From the cell containing the given text, extract its center point as (X, Y) coordinate. 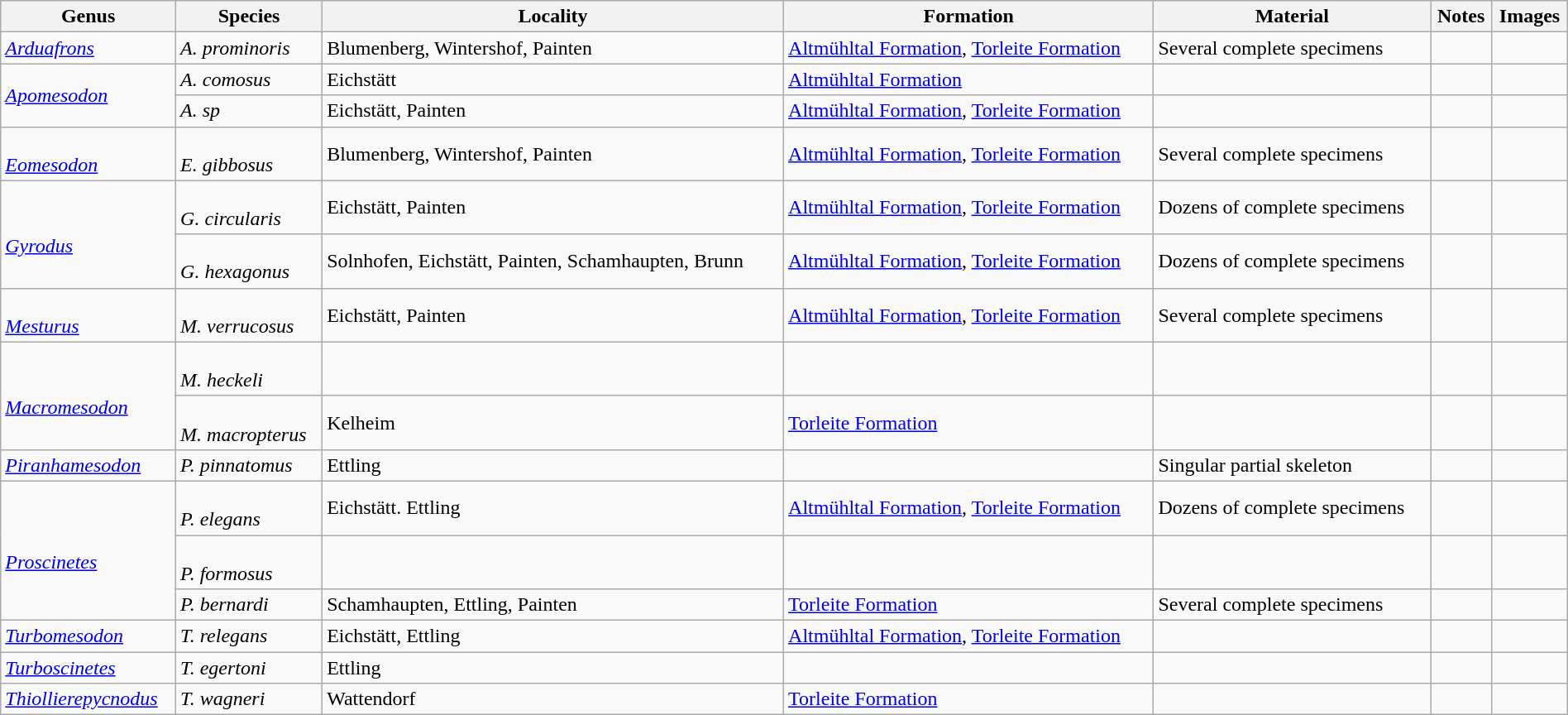
G. circularis (250, 207)
Notes (1461, 17)
T. wagneri (250, 699)
T. relegans (250, 636)
M. macropterus (250, 422)
Species (250, 17)
Genus (88, 17)
T. egertoni (250, 668)
G. hexagonus (250, 262)
Thiollierepycnodus (88, 699)
Eomesodon (88, 154)
Turbomesodon (88, 636)
A. prominoris (250, 48)
Formation (969, 17)
Arduafrons (88, 48)
Eichstätt (553, 79)
M. verrucosus (250, 314)
Schamhaupten, Ettling, Painten (553, 605)
Eichstätt. Ettling (553, 508)
P. bernardi (250, 605)
Eichstätt, Ettling (553, 636)
P. pinnatomus (250, 465)
Altmühltal Formation (969, 79)
Gyrodus (88, 234)
Material (1292, 17)
Images (1530, 17)
Turboscinetes (88, 668)
Solnhofen, Eichstätt, Painten, Schamhaupten, Brunn (553, 262)
Piranhamesodon (88, 465)
Wattendorf (553, 699)
A. comosus (250, 79)
Mesturus (88, 314)
Locality (553, 17)
M. heckeli (250, 369)
A. sp (250, 111)
Singular partial skeleton (1292, 465)
Proscinetes (88, 550)
E. gibbosus (250, 154)
P. elegans (250, 508)
Kelheim (553, 422)
Apomesodon (88, 95)
Macromesodon (88, 396)
P. formosus (250, 561)
